Determine the [X, Y] coordinate at the center of the cell enclosing the given text.  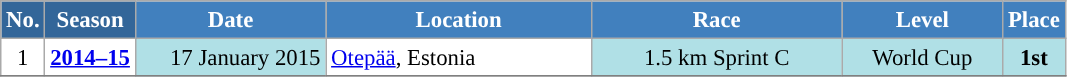
No. [23, 20]
Level [922, 20]
17 January 2015 [230, 58]
Date [230, 20]
Otepää, Estonia [459, 58]
1st [1034, 58]
Season [90, 20]
2014–15 [90, 58]
1.5 km Sprint C [716, 58]
1 [23, 58]
World Cup [922, 58]
Location [459, 20]
Place [1034, 20]
Race [716, 20]
